Provide the [x, y] coordinate of the cell's center where the given text is located.  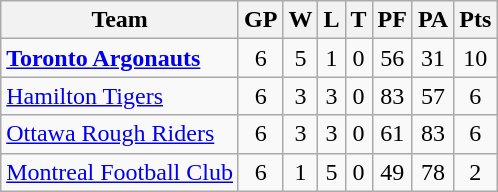
GP [260, 20]
Hamilton Tigers [120, 96]
10 [476, 58]
PF [392, 20]
L [332, 20]
W [300, 20]
56 [392, 58]
49 [392, 172]
61 [392, 134]
78 [432, 172]
Pts [476, 20]
2 [476, 172]
Montreal Football Club [120, 172]
T [358, 20]
57 [432, 96]
Toronto Argonauts [120, 58]
31 [432, 58]
Team [120, 20]
PA [432, 20]
Ottawa Rough Riders [120, 134]
